Capture the cell that displays the provided text and extract its (X, Y) central coordinate. 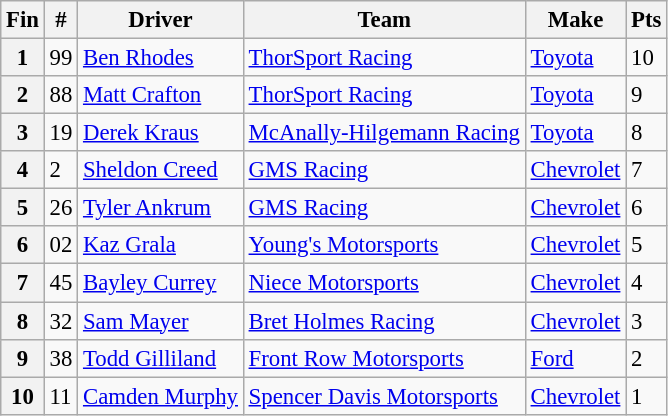
99 (60, 58)
32 (60, 321)
19 (60, 133)
Driver (161, 20)
Niece Motorsports (384, 283)
26 (60, 208)
02 (60, 245)
Ben Rhodes (161, 58)
Front Row Motorsports (384, 358)
45 (60, 283)
Todd Gilliland (161, 358)
Tyler Ankrum (161, 208)
McAnally-Hilgemann Racing (384, 133)
Bret Holmes Racing (384, 321)
Derek Kraus (161, 133)
Bayley Currey (161, 283)
Ford (575, 358)
Spencer Davis Motorsports (384, 396)
Kaz Grala (161, 245)
Young's Motorsports (384, 245)
Fin (23, 20)
Matt Crafton (161, 95)
Pts (646, 20)
Camden Murphy (161, 396)
11 (60, 396)
88 (60, 95)
Make (575, 20)
# (60, 20)
Team (384, 20)
38 (60, 358)
Sam Mayer (161, 321)
Sheldon Creed (161, 170)
